Provide the [X, Y] coordinate of the cell's center where the given text is located.  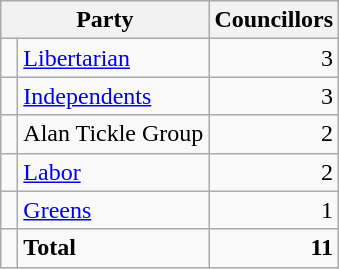
Libertarian [114, 58]
Labor [114, 172]
11 [274, 248]
Greens [114, 210]
Alan Tickle Group [114, 134]
1 [274, 210]
Party [105, 20]
Total [114, 248]
Councillors [274, 20]
Independents [114, 96]
